Determine the [x, y] coordinate at the center of the cell enclosing the given text.  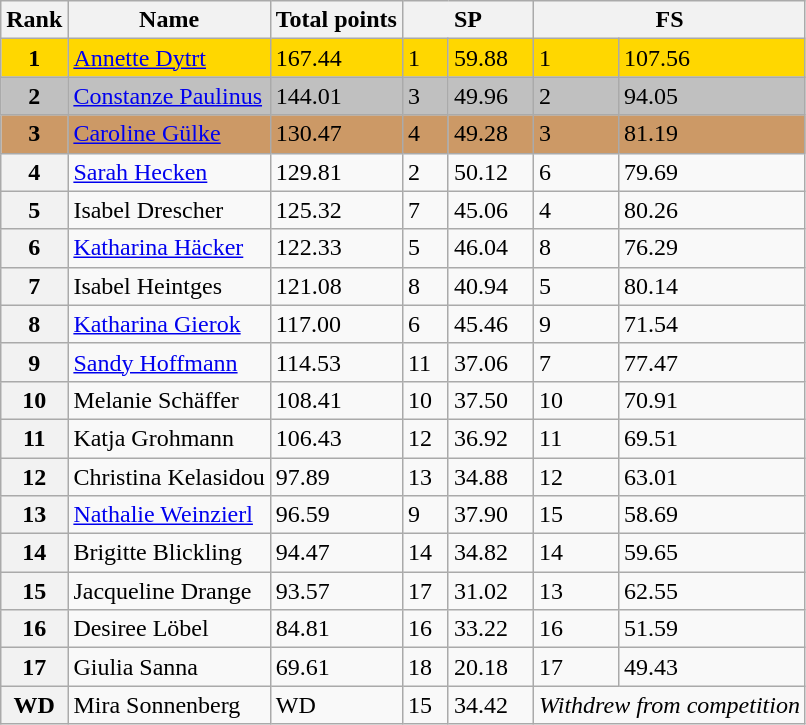
117.00 [336, 324]
62.55 [712, 591]
18 [425, 667]
37.90 [490, 515]
Total points [336, 20]
107.56 [712, 58]
Sarah Hecken [169, 172]
Mira Sonnenberg [169, 705]
80.26 [712, 210]
58.69 [712, 515]
71.54 [712, 324]
45.46 [490, 324]
49.43 [712, 667]
129.81 [336, 172]
51.59 [712, 629]
36.92 [490, 438]
106.43 [336, 438]
59.65 [712, 553]
SP [468, 20]
84.81 [336, 629]
Name [169, 20]
144.01 [336, 96]
Katja Grohmann [169, 438]
Giulia Sanna [169, 667]
Brigitte Blickling [169, 553]
Isabel Heintges [169, 286]
45.06 [490, 210]
96.59 [336, 515]
63.01 [712, 477]
Caroline Gülke [169, 134]
50.12 [490, 172]
167.44 [336, 58]
Nathalie Weinzierl [169, 515]
49.96 [490, 96]
31.02 [490, 591]
114.53 [336, 362]
93.57 [336, 591]
Jacqueline Drange [169, 591]
46.04 [490, 248]
122.33 [336, 248]
34.42 [490, 705]
20.18 [490, 667]
59.88 [490, 58]
37.06 [490, 362]
70.91 [712, 400]
34.82 [490, 553]
125.32 [336, 210]
Desiree Löbel [169, 629]
37.50 [490, 400]
Katharina Gierok [169, 324]
Isabel Drescher [169, 210]
97.89 [336, 477]
FS [670, 20]
40.94 [490, 286]
69.61 [336, 667]
Melanie Schäffer [169, 400]
69.51 [712, 438]
Rank [34, 20]
94.47 [336, 553]
77.47 [712, 362]
130.47 [336, 134]
121.08 [336, 286]
Withdrew from competition [670, 705]
76.29 [712, 248]
Constanze Paulinus [169, 96]
80.14 [712, 286]
Annette Dytrt [169, 58]
33.22 [490, 629]
34.88 [490, 477]
Sandy Hoffmann [169, 362]
108.41 [336, 400]
Katharina Häcker [169, 248]
94.05 [712, 96]
Christina Kelasidou [169, 477]
81.19 [712, 134]
49.28 [490, 134]
79.69 [712, 172]
